From the cell containing the given text, extract its center point as (x, y) coordinate. 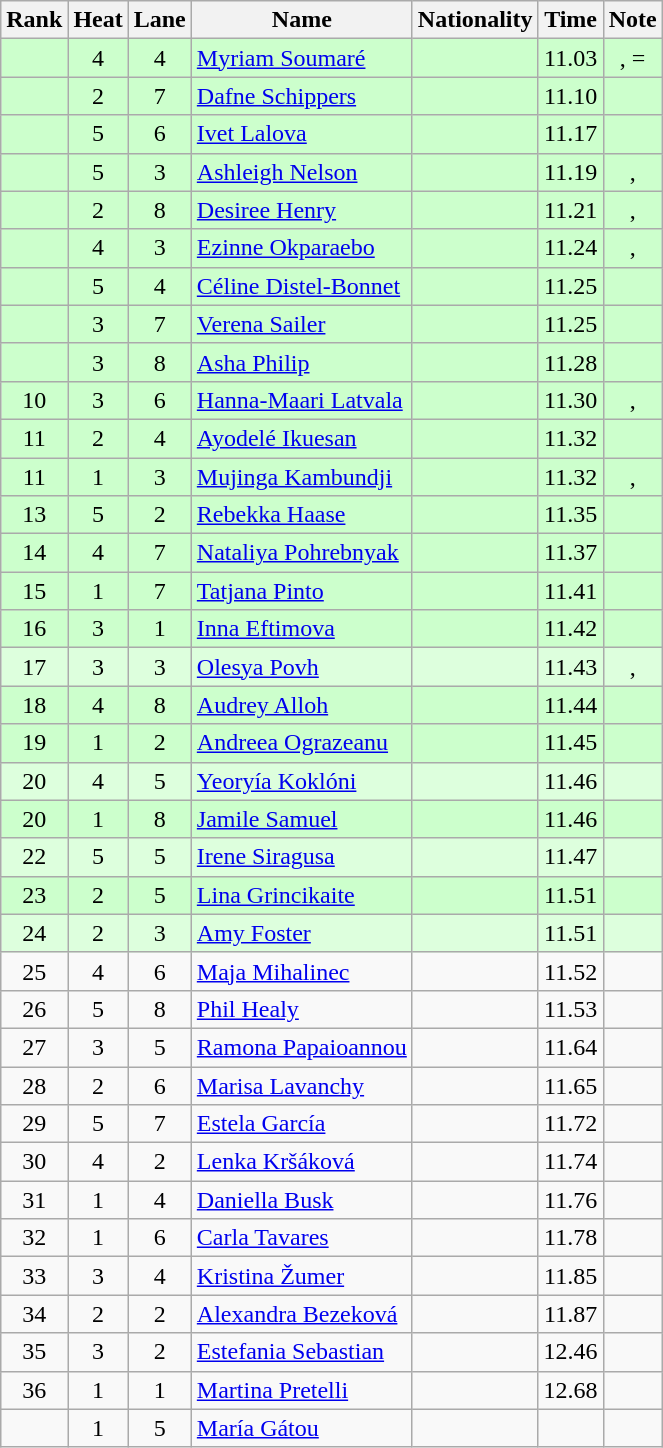
Jamile Samuel (302, 819)
Lane (160, 20)
Ashleigh Nelson (302, 172)
Audrey Alloh (302, 705)
12.46 (570, 1352)
Lina Grincikaite (302, 895)
36 (34, 1390)
11.03 (570, 58)
11.44 (570, 705)
Maja Mihalinec (302, 971)
Alexandra Bezeková (302, 1314)
15 (34, 591)
Time (570, 20)
11.42 (570, 629)
11.41 (570, 591)
26 (34, 1009)
Ezinne Okparaebo (302, 248)
Phil Healy (302, 1009)
11.37 (570, 553)
Martina Pretelli (302, 1390)
11.10 (570, 96)
Hanna-Maari Latvala (302, 400)
10 (34, 400)
12.68 (570, 1390)
Tatjana Pinto (302, 591)
11.76 (570, 1200)
25 (34, 971)
Céline Distel-Bonnet (302, 286)
11.19 (570, 172)
Mujinga Kambundji (302, 477)
Carla Tavares (302, 1238)
11.17 (570, 134)
Verena Sailer (302, 324)
31 (34, 1200)
Desiree Henry (302, 210)
Ramona Papaioannou (302, 1047)
11.43 (570, 667)
Rank (34, 20)
Ayodelé Ikuesan (302, 438)
11.47 (570, 857)
Dafne Schippers (302, 96)
34 (34, 1314)
11.35 (570, 515)
Estefania Sebastian (302, 1352)
11.85 (570, 1276)
Estela García (302, 1124)
33 (34, 1276)
11.53 (570, 1009)
19 (34, 743)
Heat (98, 20)
17 (34, 667)
13 (34, 515)
11.87 (570, 1314)
22 (34, 857)
Irene Siragusa (302, 857)
Amy Foster (302, 933)
Nataliya Pohrebnyak (302, 553)
14 (34, 553)
Kristina Žumer (302, 1276)
11.52 (570, 971)
27 (34, 1047)
35 (34, 1352)
Asha Philip (302, 362)
Lenka Kršáková (302, 1162)
11.30 (570, 400)
Yeoryía Koklóni (302, 781)
29 (34, 1124)
11.65 (570, 1085)
24 (34, 933)
Daniella Busk (302, 1200)
11.74 (570, 1162)
11.28 (570, 362)
11.21 (570, 210)
Olesya Povh (302, 667)
Name (302, 20)
Inna Eftimova (302, 629)
Note (632, 20)
16 (34, 629)
28 (34, 1085)
Myriam Soumaré (302, 58)
11.24 (570, 248)
, = (632, 58)
11.78 (570, 1238)
Marisa Lavanchy (302, 1085)
Ivet Lalova (302, 134)
30 (34, 1162)
11.45 (570, 743)
32 (34, 1238)
11.64 (570, 1047)
Nationality (475, 20)
18 (34, 705)
Andreea Ograzeanu (302, 743)
23 (34, 895)
María Gátou (302, 1428)
11.72 (570, 1124)
Rebekka Haase (302, 515)
